From the cell containing the given text, extract its center point as (x, y) coordinate. 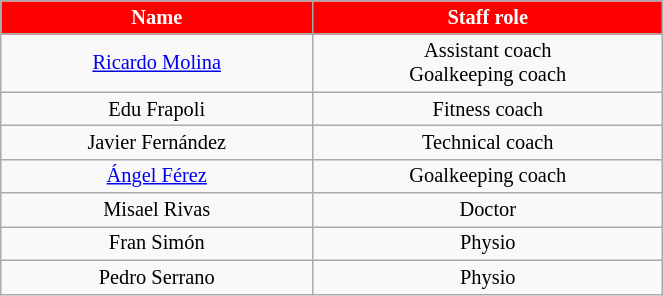
Doctor (488, 210)
Technical coach (488, 142)
Staff role (488, 17)
Fitness coach (488, 109)
Ángel Férez (157, 176)
Ricardo Molina (157, 63)
Misael Rivas (157, 210)
Fran Simón (157, 243)
Name (157, 17)
Javier Fernández (157, 142)
Pedro Serrano (157, 277)
Edu Frapoli (157, 109)
Assistant coachGoalkeeping coach (488, 63)
Goalkeeping coach (488, 176)
